Find where the given text appears and provide that cell's center as (X, Y) coordinate. 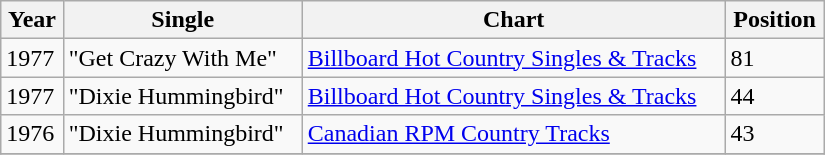
43 (774, 134)
Year (32, 20)
44 (774, 96)
1976 (32, 134)
Single (182, 20)
"Get Crazy With Me" (182, 58)
81 (774, 58)
Position (774, 20)
Canadian RPM Country Tracks (514, 134)
Chart (514, 20)
